Extract the [x, y] coordinate from the center of the cell holding the provided text.  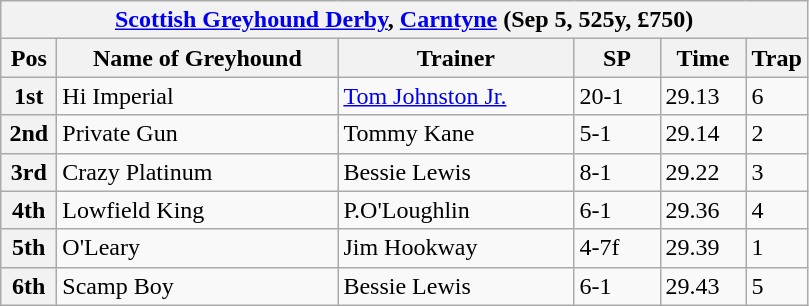
3 [776, 172]
Hi Imperial [198, 96]
29.36 [703, 210]
Time [703, 58]
1 [776, 248]
4 [776, 210]
Pos [29, 58]
Name of Greyhound [198, 58]
SP [617, 58]
O'Leary [198, 248]
Trainer [456, 58]
29.43 [703, 286]
Tommy Kane [456, 134]
5th [29, 248]
Scamp Boy [198, 286]
6th [29, 286]
29.13 [703, 96]
Lowfield King [198, 210]
20-1 [617, 96]
2nd [29, 134]
2 [776, 134]
29.22 [703, 172]
Trap [776, 58]
4th [29, 210]
4-7f [617, 248]
29.14 [703, 134]
5 [776, 286]
8-1 [617, 172]
Scottish Greyhound Derby, Carntyne (Sep 5, 525y, £750) [404, 20]
6 [776, 96]
Crazy Platinum [198, 172]
Private Gun [198, 134]
5-1 [617, 134]
Tom Johnston Jr. [456, 96]
P.O'Loughlin [456, 210]
3rd [29, 172]
1st [29, 96]
Jim Hookway [456, 248]
29.39 [703, 248]
